Return the [X, Y] coordinate for the center point of the cell that contains the specified text.  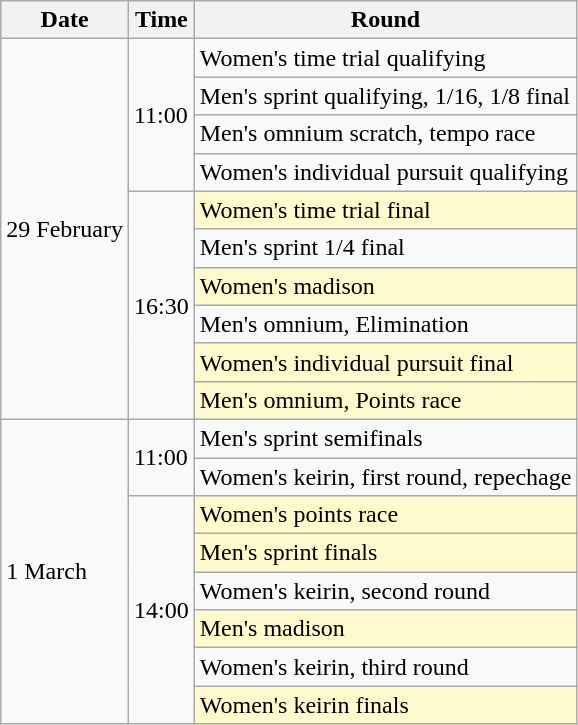
Women's keirin, second round [386, 591]
Women's time trial qualifying [386, 58]
Women's points race [386, 515]
Women's keirin, third round [386, 667]
1 March [65, 571]
Men's sprint 1/4 final [386, 248]
Women's madison [386, 286]
Women's keirin finals [386, 705]
16:30 [161, 305]
Date [65, 20]
14:00 [161, 610]
Women's individual pursuit qualifying [386, 172]
Women's keirin, first round, repechage [386, 477]
Men's sprint finals [386, 553]
Men's madison [386, 629]
Men's sprint semifinals [386, 438]
Men's omnium, Points race [386, 400]
Men's omnium, Elimination [386, 324]
Round [386, 20]
29 February [65, 230]
Men's sprint qualifying, 1/16, 1/8 final [386, 96]
Time [161, 20]
Women's time trial final [386, 210]
Men's omnium scratch, tempo race [386, 134]
Women's individual pursuit final [386, 362]
